Output the [X, Y] coordinate of the center of the cell containing the given text.  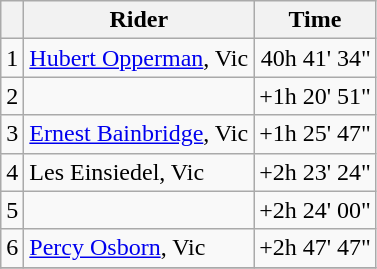
2 [12, 96]
40h 41' 34" [316, 58]
Les Einsiedel, Vic [139, 172]
Time [316, 20]
+2h 24' 00" [316, 210]
Percy Osborn, Vic [139, 248]
Hubert Opperman, Vic [139, 58]
4 [12, 172]
+2h 47' 47" [316, 248]
+2h 23' 24" [316, 172]
6 [12, 248]
3 [12, 134]
Ernest Bainbridge, Vic [139, 134]
1 [12, 58]
5 [12, 210]
+1h 20' 51" [316, 96]
+1h 25' 47" [316, 134]
Rider [139, 20]
